Determine the (X, Y) coordinate at the center of the cell enclosing the given text.  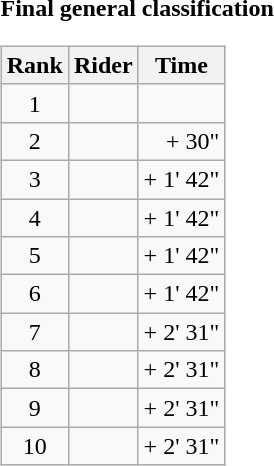
9 (34, 408)
2 (34, 141)
4 (34, 217)
3 (34, 179)
6 (34, 294)
+ 30" (182, 141)
1 (34, 103)
Rank (34, 65)
Time (182, 65)
10 (34, 446)
8 (34, 370)
7 (34, 332)
5 (34, 256)
Rider (103, 65)
